Return the (x, y) coordinate for the center point of the cell that contains the specified text.  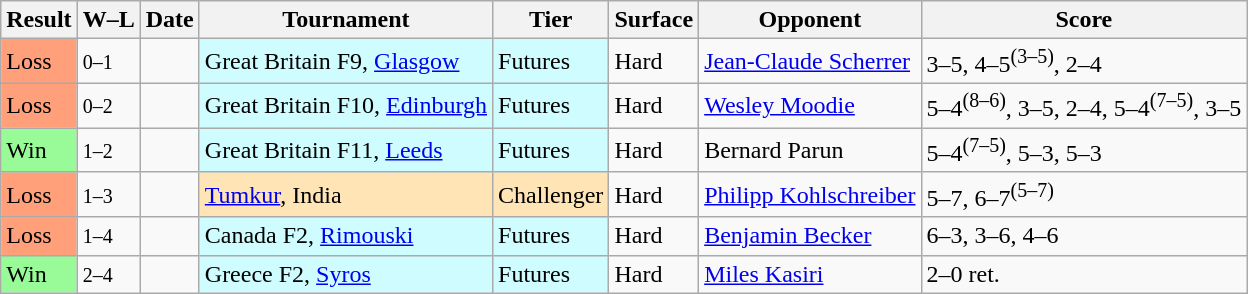
Wesley Moodie (810, 106)
3–5, 4–5(3–5), 2–4 (1084, 62)
Miles Kasiri (810, 274)
Canada F2, Rimouski (346, 236)
Great Britain F9, Glasgow (346, 62)
Tier (551, 20)
Opponent (810, 20)
Benjamin Becker (810, 236)
5–4(7–5), 5–3, 5–3 (1084, 150)
Score (1084, 20)
1–4 (108, 236)
Great Britain F10, Edinburgh (346, 106)
Tumkur, India (346, 194)
Philipp Kohlschreiber (810, 194)
Result (39, 20)
W–L (108, 20)
1–3 (108, 194)
Date (170, 20)
0–2 (108, 106)
Tournament (346, 20)
2–4 (108, 274)
5–4(8–6), 3–5, 2–4, 5–4(7–5), 3–5 (1084, 106)
Greece F2, Syros (346, 274)
Surface (654, 20)
6–3, 3–6, 4–6 (1084, 236)
Bernard Parun (810, 150)
1–2 (108, 150)
Challenger (551, 194)
2–0 ret. (1084, 274)
0–1 (108, 62)
5–7, 6–7(5–7) (1084, 194)
Jean-Claude Scherrer (810, 62)
Great Britain F11, Leeds (346, 150)
